Pinpoint the cell where the given text exists, returning its [x, y] midpoint coordinate. 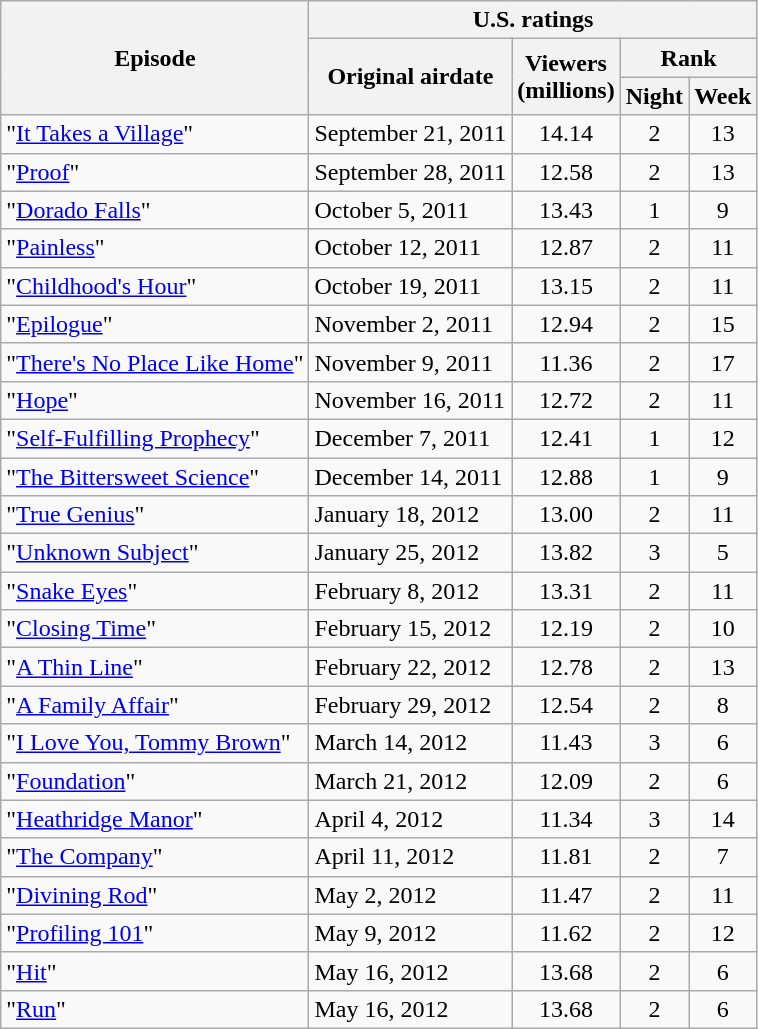
12.94 [566, 324]
"Snake Eyes" [155, 591]
November 2, 2011 [410, 324]
"Painless" [155, 248]
February 15, 2012 [410, 629]
December 14, 2011 [410, 477]
14 [723, 819]
"Dorado Falls" [155, 210]
11.47 [566, 895]
October 12, 2011 [410, 248]
Original airdate [410, 77]
Night [654, 96]
February 8, 2012 [410, 591]
November 9, 2011 [410, 362]
8 [723, 705]
Episode [155, 58]
"Childhood's Hour" [155, 286]
"It Takes a Village" [155, 134]
February 22, 2012 [410, 667]
17 [723, 362]
January 25, 2012 [410, 553]
February 29, 2012 [410, 705]
13.82 [566, 553]
Viewers(millions) [566, 77]
"Unknown Subject" [155, 553]
12.72 [566, 400]
October 19, 2011 [410, 286]
U.S. ratings [533, 20]
January 18, 2012 [410, 515]
12.54 [566, 705]
October 5, 2011 [410, 210]
March 14, 2012 [410, 743]
Week [723, 96]
12.78 [566, 667]
11.36 [566, 362]
12.41 [566, 438]
11.81 [566, 857]
5 [723, 553]
"A Family Affair" [155, 705]
"Heathridge Manor" [155, 819]
September 28, 2011 [410, 172]
May 2, 2012 [410, 895]
"Self-Fulfilling Prophecy" [155, 438]
12.88 [566, 477]
"Hit" [155, 971]
12.09 [566, 781]
11.62 [566, 933]
10 [723, 629]
"Epilogue" [155, 324]
11.43 [566, 743]
13.00 [566, 515]
Rank [688, 58]
12.58 [566, 172]
"I Love You, Tommy Brown" [155, 743]
"Run" [155, 1009]
April 11, 2012 [410, 857]
"There's No Place Like Home" [155, 362]
"Closing Time" [155, 629]
13.43 [566, 210]
December 7, 2011 [410, 438]
March 21, 2012 [410, 781]
"True Genius" [155, 515]
"Profiling 101" [155, 933]
November 16, 2011 [410, 400]
"Hope" [155, 400]
12.87 [566, 248]
11.34 [566, 819]
May 9, 2012 [410, 933]
13.15 [566, 286]
April 4, 2012 [410, 819]
13.31 [566, 591]
"Proof" [155, 172]
"The Company" [155, 857]
12.19 [566, 629]
"A Thin Line" [155, 667]
15 [723, 324]
"Divining Rod" [155, 895]
14.14 [566, 134]
"The Bittersweet Science" [155, 477]
7 [723, 857]
"Foundation" [155, 781]
September 21, 2011 [410, 134]
